Identify which cell holds the provided text, then report its [x, y] central coordinate. 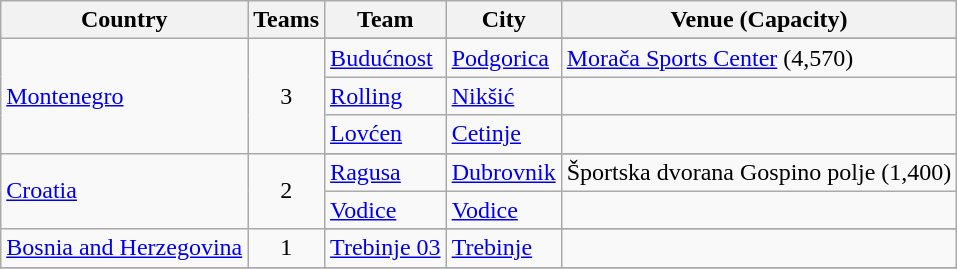
3 [286, 96]
Rolling [386, 96]
Trebinje 03 [386, 248]
Venue (Capacity) [759, 20]
Dubrovnik [504, 172]
Country [124, 20]
Morača Sports Center (4,570) [759, 58]
Croatia [124, 191]
Budućnost [386, 58]
Podgorica [504, 58]
Bosnia and Herzegovina [124, 248]
1 [286, 248]
Teams [286, 20]
Nikšić [504, 96]
Team [386, 20]
Lovćen [386, 134]
Trebinje [504, 248]
Montenegro [124, 96]
Cetinje [504, 134]
2 [286, 191]
Športska dvorana Gospino polje (1,400) [759, 172]
Ragusa [386, 172]
City [504, 20]
